From the cell containing the given text, extract its center point as (X, Y) coordinate. 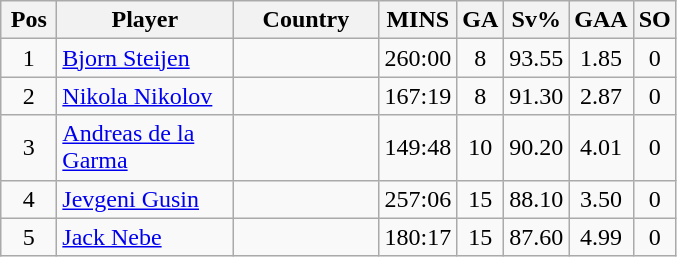
1.85 (601, 58)
91.30 (536, 96)
Jevgeni Gusin (145, 199)
180:17 (418, 237)
4.01 (601, 148)
Bjorn Steijen (145, 58)
167:19 (418, 96)
Player (145, 20)
GA (480, 20)
257:06 (418, 199)
MINS (418, 20)
4.99 (601, 237)
2.87 (601, 96)
4 (29, 199)
3 (29, 148)
93.55 (536, 58)
Andreas de la Garma (145, 148)
Pos (29, 20)
2 (29, 96)
Country (306, 20)
10 (480, 148)
Nikola Nikolov (145, 96)
87.60 (536, 237)
5 (29, 237)
GAA (601, 20)
260:00 (418, 58)
Sv% (536, 20)
90.20 (536, 148)
Jack Nebe (145, 237)
3.50 (601, 199)
SO (654, 20)
1 (29, 58)
88.10 (536, 199)
149:48 (418, 148)
